Extract the [X, Y] coordinate from the center of the cell holding the provided text.  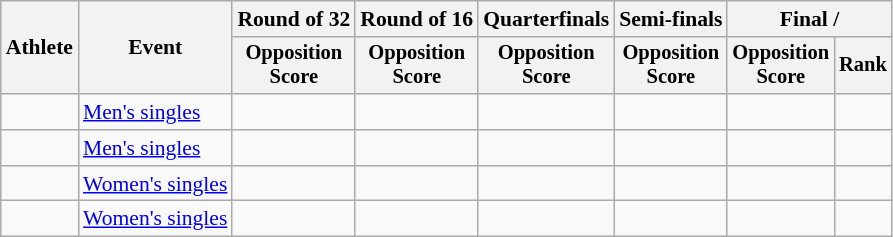
Round of 32 [294, 19]
Quarterfinals [546, 19]
Rank [863, 66]
Athlete [40, 48]
Round of 16 [416, 19]
Event [155, 48]
Semi-finals [670, 19]
Final / [809, 19]
